Detect which cell encompasses the target text, then output its [X, Y] center coordinate. 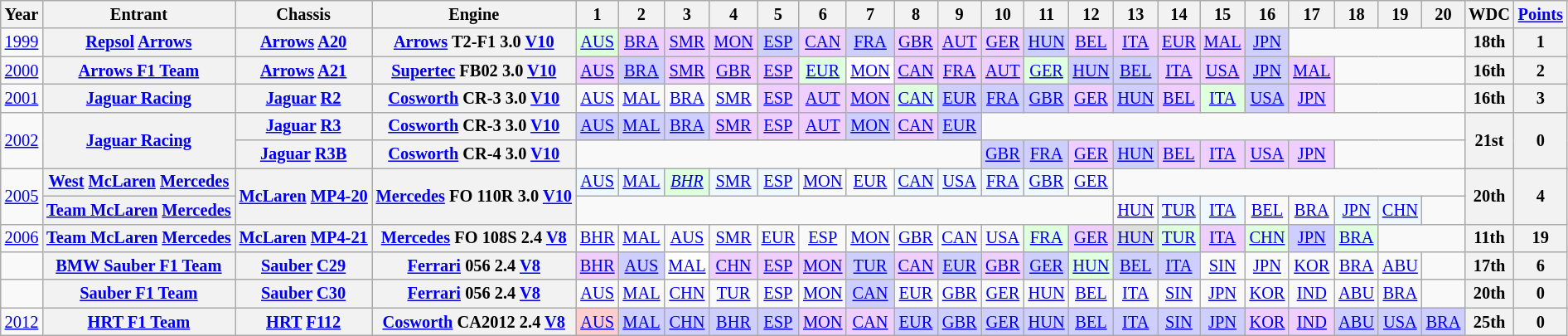
Arrows A20 [303, 42]
18th [1489, 42]
Supertec FB02 3.0 V10 [474, 71]
Cosworth CA2012 2.4 V8 [474, 322]
HRT F112 [303, 322]
2002 [22, 139]
12 [1091, 14]
Jaguar R3 [303, 126]
1999 [22, 42]
5 [778, 14]
Entrant [138, 14]
WDC [1489, 14]
7 [870, 14]
11th [1489, 238]
Engine [474, 14]
McLaren MP4-20 [303, 196]
2006 [22, 238]
Sauber F1 Team [138, 294]
Points [1541, 14]
Jaguar R2 [303, 98]
9 [960, 14]
Year [22, 14]
2005 [22, 196]
10 [1003, 14]
Arrows A21 [303, 71]
Sauber C30 [303, 294]
BMW Sauber F1 Team [138, 265]
Jaguar R3B [303, 154]
16 [1268, 14]
2000 [22, 71]
Arrows F1 Team [138, 71]
18 [1356, 14]
McLaren MP4-21 [303, 238]
2012 [22, 322]
13 [1135, 14]
8 [917, 14]
15 [1223, 14]
HRT F1 Team [138, 322]
Sauber C29 [303, 265]
17th [1489, 265]
14 [1178, 14]
Chassis [303, 14]
20 [1444, 14]
2001 [22, 98]
Arrows T2-F1 3.0 V10 [474, 42]
11 [1047, 14]
Repsol Arrows [138, 42]
Cosworth CR-4 3.0 V10 [474, 154]
Mercedes FO 108S 2.4 V8 [474, 238]
Mercedes FO 110R 3.0 V10 [474, 196]
West McLaren Mercedes [138, 182]
17 [1311, 14]
25th [1489, 322]
21st [1489, 139]
